Capture the cell that displays the provided text and extract its [X, Y] central coordinate. 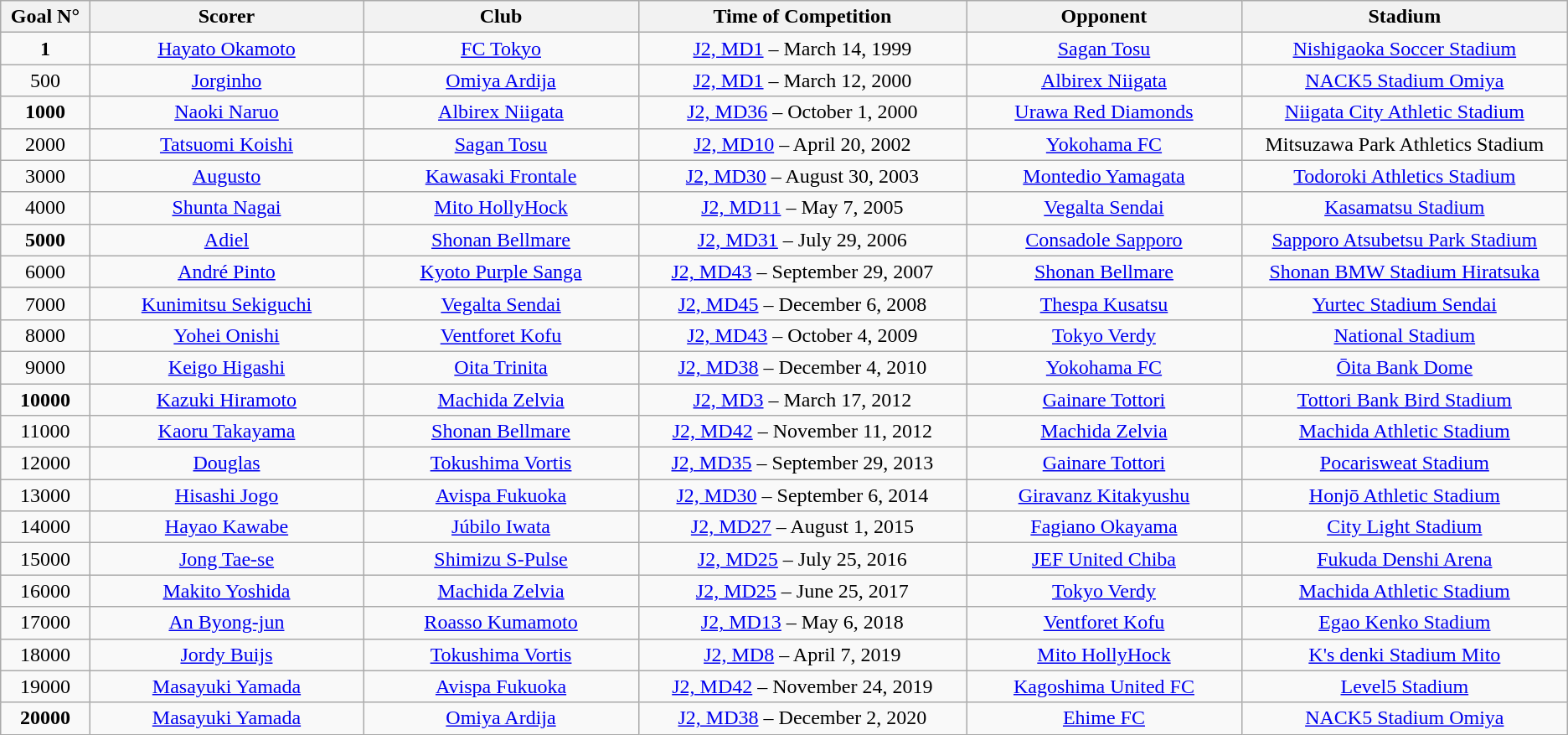
Kunimitsu Sekiguchi [226, 303]
Giravanz Kitakyushu [1104, 495]
14000 [45, 527]
J2, MD1 – March 12, 2000 [802, 80]
15000 [45, 559]
Sapporo Atsubetsu Park Stadium [1404, 240]
J2, MD43 – September 29, 2007 [802, 272]
Shonan BMW Stadium Hiratsuka [1404, 272]
J2, MD25 – July 25, 2016 [802, 559]
Tottori Bank Bird Stadium [1404, 400]
Keigo Higashi [226, 367]
Opponent [1104, 17]
Adiel [226, 240]
19000 [45, 686]
6000 [45, 272]
Ōita Bank Dome [1404, 367]
500 [45, 80]
J2, MD11 – May 7, 2005 [802, 208]
18000 [45, 655]
Kyoto Purple Sanga [501, 272]
J2, MD27 – August 1, 2015 [802, 527]
Júbilo Iwata [501, 527]
11000 [45, 432]
3000 [45, 176]
Stadium [1404, 17]
J2, MD43 – October 4, 2009 [802, 335]
J2, MD36 – October 1, 2000 [802, 112]
Club [501, 17]
Naoki Naruo [226, 112]
Kawasaki Frontale [501, 176]
André Pinto [226, 272]
13000 [45, 495]
Kaoru Takayama [226, 432]
JEF United Chiba [1104, 559]
5000 [45, 240]
Time of Competition [802, 17]
Jorginho [226, 80]
Jordy Buijs [226, 655]
J2, MD42 – November 24, 2019 [802, 686]
An Byong-jun [226, 623]
Honjō Athletic Stadium [1404, 495]
J2, MD25 – June 25, 2017 [802, 591]
Douglas [226, 463]
National Stadium [1404, 335]
FC Tokyo [501, 49]
Scorer [226, 17]
Thespa Kusatsu [1104, 303]
J2, MD45 – December 6, 2008 [802, 303]
Ehime FC [1104, 718]
Fukuda Denshi Arena [1404, 559]
16000 [45, 591]
Mitsuzawa Park Athletics Stadium [1404, 144]
J2, MD8 – April 7, 2019 [802, 655]
J2, MD35 – September 29, 2013 [802, 463]
Shunta Nagai [226, 208]
Kagoshima United FC [1104, 686]
J2, MD42 – November 11, 2012 [802, 432]
20000 [45, 718]
Roasso Kumamoto [501, 623]
Todoroki Athletics Stadium [1404, 176]
1000 [45, 112]
4000 [45, 208]
Fagiano Okayama [1104, 527]
12000 [45, 463]
Jong Tae-se [226, 559]
Niigata City Athletic Stadium [1404, 112]
Makito Yoshida [226, 591]
Hisashi Jogo [226, 495]
1 [45, 49]
J2, MD38 – December 2, 2020 [802, 718]
Kazuki Hiramoto [226, 400]
Egao Kenko Stadium [1404, 623]
K's denki Stadium Mito [1404, 655]
Tatsuomi Koishi [226, 144]
Augusto [226, 176]
7000 [45, 303]
10000 [45, 400]
J2, MD10 – April 20, 2002 [802, 144]
Montedio Yamagata [1104, 176]
Urawa Red Diamonds [1104, 112]
J2, MD1 – March 14, 1999 [802, 49]
Kasamatsu Stadium [1404, 208]
8000 [45, 335]
2000 [45, 144]
17000 [45, 623]
Yohei Onishi [226, 335]
Hayao Kawabe [226, 527]
Oita Trinita [501, 367]
Nishigaoka Soccer Stadium [1404, 49]
Shimizu S-Pulse [501, 559]
9000 [45, 367]
Yurtec Stadium Sendai [1404, 303]
J2, MD13 – May 6, 2018 [802, 623]
Pocarisweat Stadium [1404, 463]
J2, MD3 – March 17, 2012 [802, 400]
Level5 Stadium [1404, 686]
Consadole Sapporo [1104, 240]
J2, MD38 – December 4, 2010 [802, 367]
J2, MD30 – September 6, 2014 [802, 495]
City Light Stadium [1404, 527]
J2, MD30 – August 30, 2003 [802, 176]
J2, MD31 – July 29, 2006 [802, 240]
Goal N° [45, 17]
Hayato Okamoto [226, 49]
